Return the [X, Y] coordinate for the center point of the cell that contains the specified text.  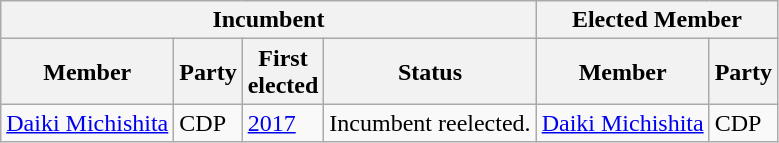
Incumbent reelected. [430, 123]
Firstelected [283, 72]
Status [430, 72]
2017 [283, 123]
Incumbent [268, 20]
Elected Member [656, 20]
